Output the (x, y) coordinate of the center of the cell containing the given text.  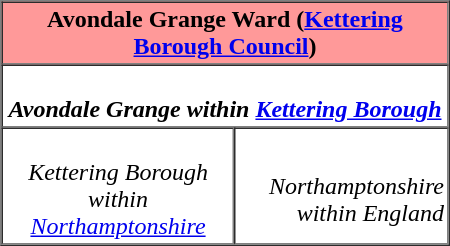
Kettering Borough within Northamptonshire (118, 186)
Avondale Grange within Kettering Borough (226, 96)
Avondale Grange Ward (Kettering Borough Council) (226, 34)
Northamptonshire within England (342, 186)
